Return the [X, Y] coordinate for the center point of the cell that contains the specified text.  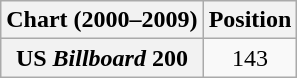
143 [250, 58]
Chart (2000–2009) [102, 20]
Position [250, 20]
US Billboard 200 [102, 58]
